Return the (X, Y) coordinate for the center point of the cell that contains the specified text.  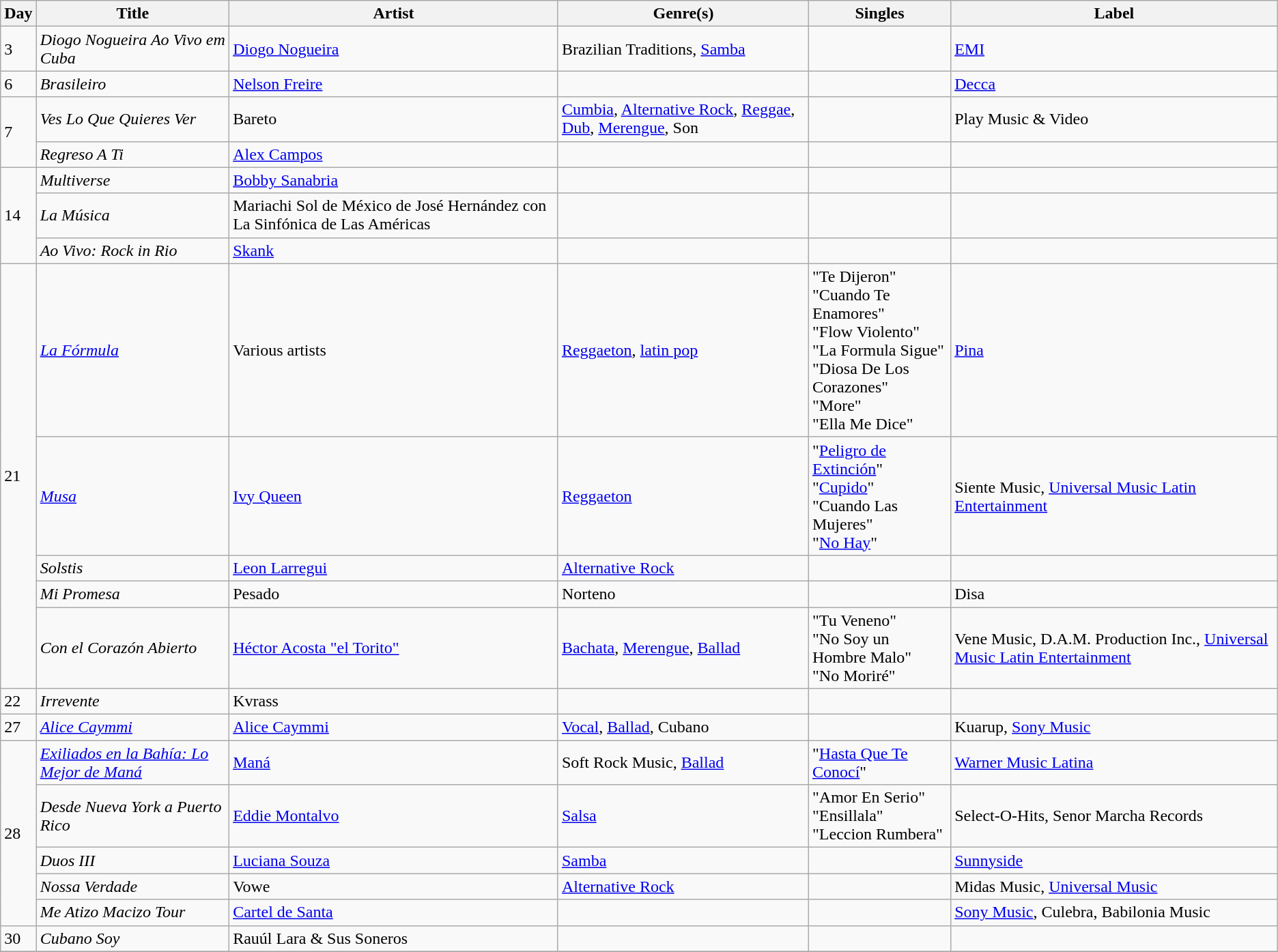
Nelson Freire (394, 84)
Musa (132, 495)
Solstis (132, 568)
Eddie Montalvo (394, 816)
Cumbia, Alternative Rock, Reggae, Dub, Merengue, Son (683, 119)
Samba (683, 861)
Pina (1114, 350)
Brazilian Traditions, Samba (683, 49)
Rauúl Lara & Sus Soneros (394, 938)
Irrevente (132, 702)
Regreso A Ti (132, 154)
Siente Music, Universal Music Latin Entertainment (1114, 495)
Singles (879, 14)
Mariachi Sol de México de José Hernández con La Sinfónica de Las Américas (394, 216)
Bobby Sanabria (394, 180)
Ao Vivo: Rock in Rio (132, 250)
Diogo Nogueira Ao Vivo em Cuba (132, 49)
Disa (1114, 594)
Pesado (394, 594)
"Hasta Que Te Conocí" (879, 763)
7 (18, 132)
Reggaeton (683, 495)
Me Atizo Macizo Tour (132, 912)
Genre(s) (683, 14)
28 (18, 833)
Skank (394, 250)
Kuarup, Sony Music (1114, 727)
Alex Campos (394, 154)
Cartel de Santa (394, 912)
Diogo Nogueira (394, 49)
Day (18, 14)
Sony Music, Culebra, Babilonia Music (1114, 912)
Cubano Soy (132, 938)
Bareto (394, 119)
Maná (394, 763)
Artist (394, 14)
Warner Music Latina (1114, 763)
Desde Nueva York a Puerto Rico (132, 816)
27 (18, 727)
Salsa (683, 816)
Label (1114, 14)
Decca (1114, 84)
"Peligro de Extinción""Cupido""Cuando Las Mujeres""No Hay" (879, 495)
Nossa Verdade (132, 886)
Héctor Acosta "el Torito" (394, 648)
Con el Corazón Abierto (132, 648)
Vocal, Ballad, Cubano (683, 727)
3 (18, 49)
Midas Music, Universal Music (1114, 886)
Play Music & Video (1114, 119)
21 (18, 476)
Reggaeton, latin pop (683, 350)
22 (18, 702)
Exiliados en la Bahía: Lo Mejor de Maná (132, 763)
Vene Music, D.A.M. Production Inc., Universal Music Latin Entertainment (1114, 648)
30 (18, 938)
Various artists (394, 350)
Bachata, Merengue, Ballad (683, 648)
Title (132, 14)
Kvrass (394, 702)
14 (18, 216)
Mi Promesa (132, 594)
La Música (132, 216)
Vowe (394, 886)
Norteno (683, 594)
"Te Dijeron""Cuando Te Enamores""Flow Violento""La Formula Sigue""Diosa De Los Corazones""More""Ella Me Dice" (879, 350)
La Fórmula (132, 350)
"Amor En Serio""Ensillala""Leccion Rumbera" (879, 816)
Ivy Queen (394, 495)
Duos III (132, 861)
Ves Lo Que Quieres Ver (132, 119)
Sunnyside (1114, 861)
Multiverse (132, 180)
Brasileiro (132, 84)
"Tu Veneno""No Soy un Hombre Malo""No Moriré" (879, 648)
EMI (1114, 49)
Select-O-Hits, Senor Marcha Records (1114, 816)
Soft Rock Music, Ballad (683, 763)
Luciana Souza (394, 861)
Leon Larregui (394, 568)
6 (18, 84)
